Pinpoint the cell where the given text exists, returning its [X, Y] midpoint coordinate. 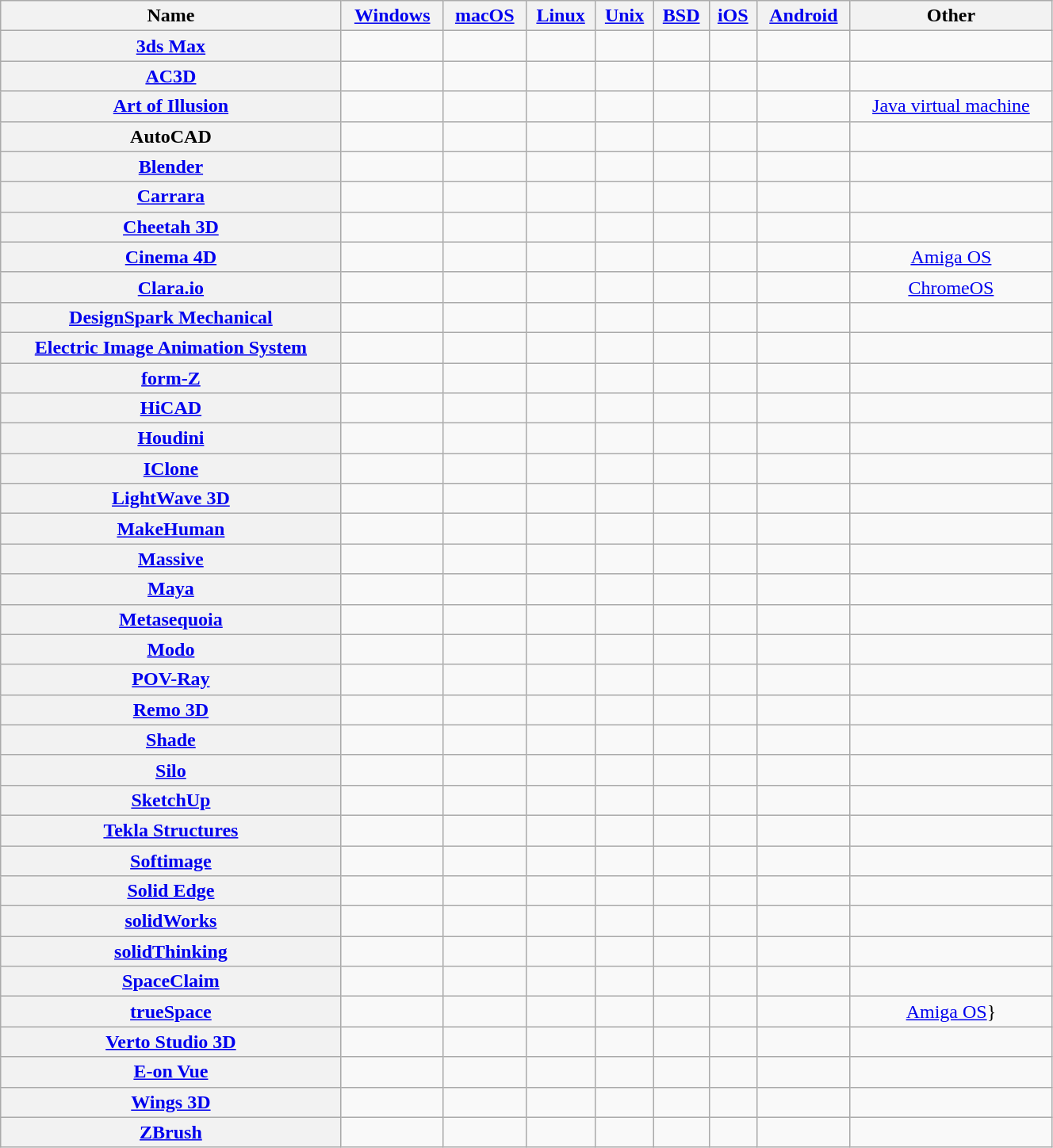
IClone [171, 469]
Tekla Structures [171, 830]
Solid Edge [171, 891]
solidThinking [171, 951]
BSD [681, 16]
Linux [561, 16]
LightWave 3D [171, 499]
AC3D [171, 76]
ChromeOS [951, 287]
Art of Illusion [171, 106]
Softimage [171, 860]
Verto Studio 3D [171, 1042]
SketchUp [171, 800]
form-Z [171, 378]
ZBrush [171, 1132]
Remo 3D [171, 710]
iOS [733, 16]
trueSpace [171, 1012]
HiCAD [171, 408]
Cinema 4D [171, 257]
Android [803, 16]
Shade [171, 740]
AutoCAD [171, 136]
SpaceClaim [171, 982]
MakeHuman [171, 529]
Metasequoia [171, 619]
DesignSpark Mechanical [171, 317]
Silo [171, 770]
Carrara [171, 197]
Amiga OS} [951, 1012]
Clara.io [171, 287]
solidWorks [171, 921]
POV-Ray [171, 679]
Name [171, 16]
Java virtual machine [951, 106]
3ds Max [171, 46]
Windows [392, 16]
macOS [484, 16]
Electric Image Animation System [171, 347]
Modo [171, 649]
Other [951, 16]
Amiga OS [951, 257]
Unix [625, 16]
Maya [171, 589]
Massive [171, 559]
Cheetah 3D [171, 227]
E-on Vue [171, 1072]
Blender [171, 166]
Wings 3D [171, 1102]
Houdini [171, 438]
